Detect which cell encompasses the target text, then output its [x, y] center coordinate. 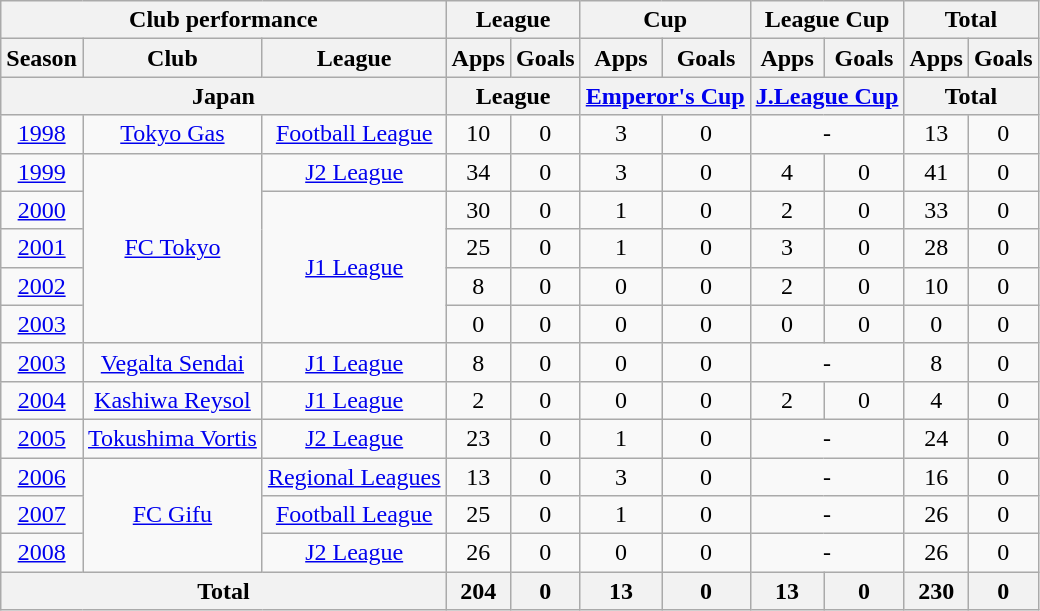
Emperor's Cup [665, 96]
FC Tokyo [172, 248]
2002 [42, 286]
33 [936, 210]
28 [936, 248]
2007 [42, 515]
Regional Leagues [354, 477]
Cup [665, 20]
23 [478, 438]
230 [936, 591]
2001 [42, 248]
30 [478, 210]
FC Gifu [172, 515]
41 [936, 172]
2000 [42, 210]
2004 [42, 400]
Club [172, 58]
J.League Cup [827, 96]
16 [936, 477]
2006 [42, 477]
Season [42, 58]
2008 [42, 553]
34 [478, 172]
1998 [42, 134]
2005 [42, 438]
1999 [42, 172]
204 [478, 591]
Tokyo Gas [172, 134]
Japan [224, 96]
Club performance [224, 20]
League Cup [827, 20]
24 [936, 438]
Tokushima Vortis [172, 438]
Vegalta Sendai [172, 362]
Kashiwa Reysol [172, 400]
